Capture the cell that displays the provided text and extract its [X, Y] central coordinate. 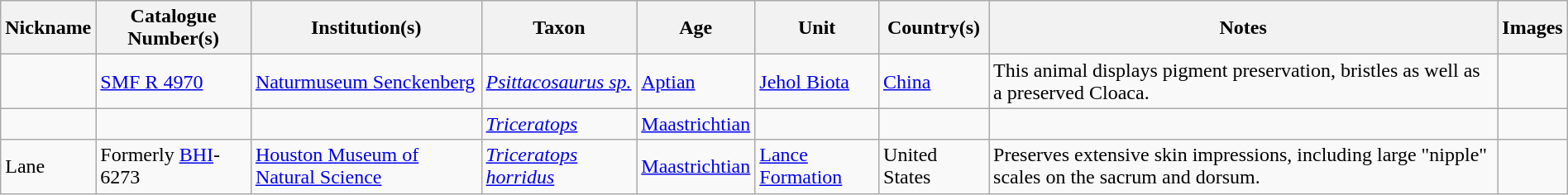
Age [696, 28]
Country(s) [935, 28]
Taxon [559, 28]
Triceratops horridus [559, 167]
Houston Museum of Natural Science [366, 167]
Nickname [48, 28]
China [935, 81]
Psittacosaurus sp. [559, 81]
Formerly BHI-6273 [174, 167]
Lane [48, 167]
United States [935, 167]
Jehol Biota [817, 81]
This animal displays pigment preservation, bristles as well as a preserved Cloaca. [1244, 81]
Aptian [696, 81]
Catalogue Number(s) [174, 28]
Unit [817, 28]
Notes [1244, 28]
Preserves extensive skin impressions, including large "nipple" scales on the sacrum and dorsum. [1244, 167]
Lance Formation [817, 167]
SMF R 4970 [174, 81]
Triceratops [559, 124]
Naturmuseum Senckenberg [366, 81]
Institution(s) [366, 28]
Images [1532, 28]
